Identify which cell holds the provided text, then report its [X, Y] central coordinate. 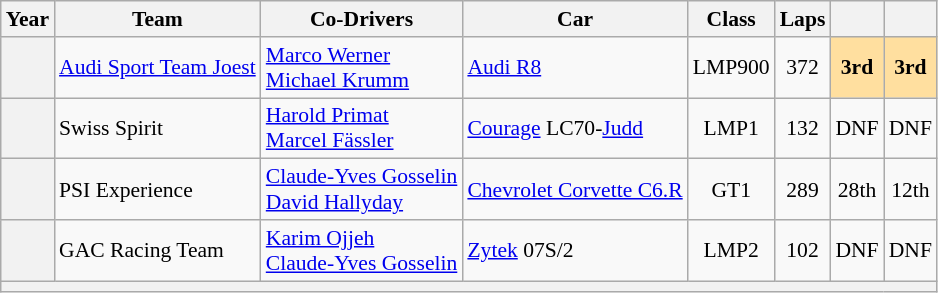
132 [803, 128]
Harold Primat Marcel Fässler [362, 128]
GT1 [732, 190]
28th [856, 190]
Year [28, 19]
Audi R8 [574, 68]
Co-Drivers [362, 19]
Karim Ojjeh Claude-Yves Gosselin [362, 250]
PSI Experience [158, 190]
Swiss Spirit [158, 128]
Audi Sport Team Joest [158, 68]
Car [574, 19]
372 [803, 68]
Marco Werner Michael Krumm [362, 68]
Laps [803, 19]
LMP1 [732, 128]
Chevrolet Corvette C6.R [574, 190]
Class [732, 19]
Zytek 07S/2 [574, 250]
Claude-Yves Gosselin David Hallyday [362, 190]
Courage LC70-Judd [574, 128]
Team [158, 19]
289 [803, 190]
LMP900 [732, 68]
GAC Racing Team [158, 250]
102 [803, 250]
LMP2 [732, 250]
12th [910, 190]
